Output the [x, y] coordinate of the center of the cell containing the given text.  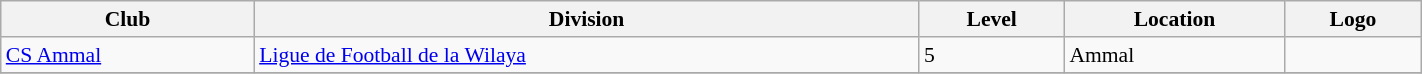
5 [992, 55]
Logo [1354, 19]
Division [586, 19]
Ligue de Football de la Wilaya [586, 55]
Ammal [1174, 55]
CS Ammal [128, 55]
Location [1174, 19]
Level [992, 19]
Club [128, 19]
